Identify which cell holds the provided text, then report its [x, y] central coordinate. 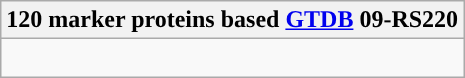
120 marker proteins based GTDB 09-RS220 [232, 20]
